From the cell containing the given text, extract its center point as [X, Y] coordinate. 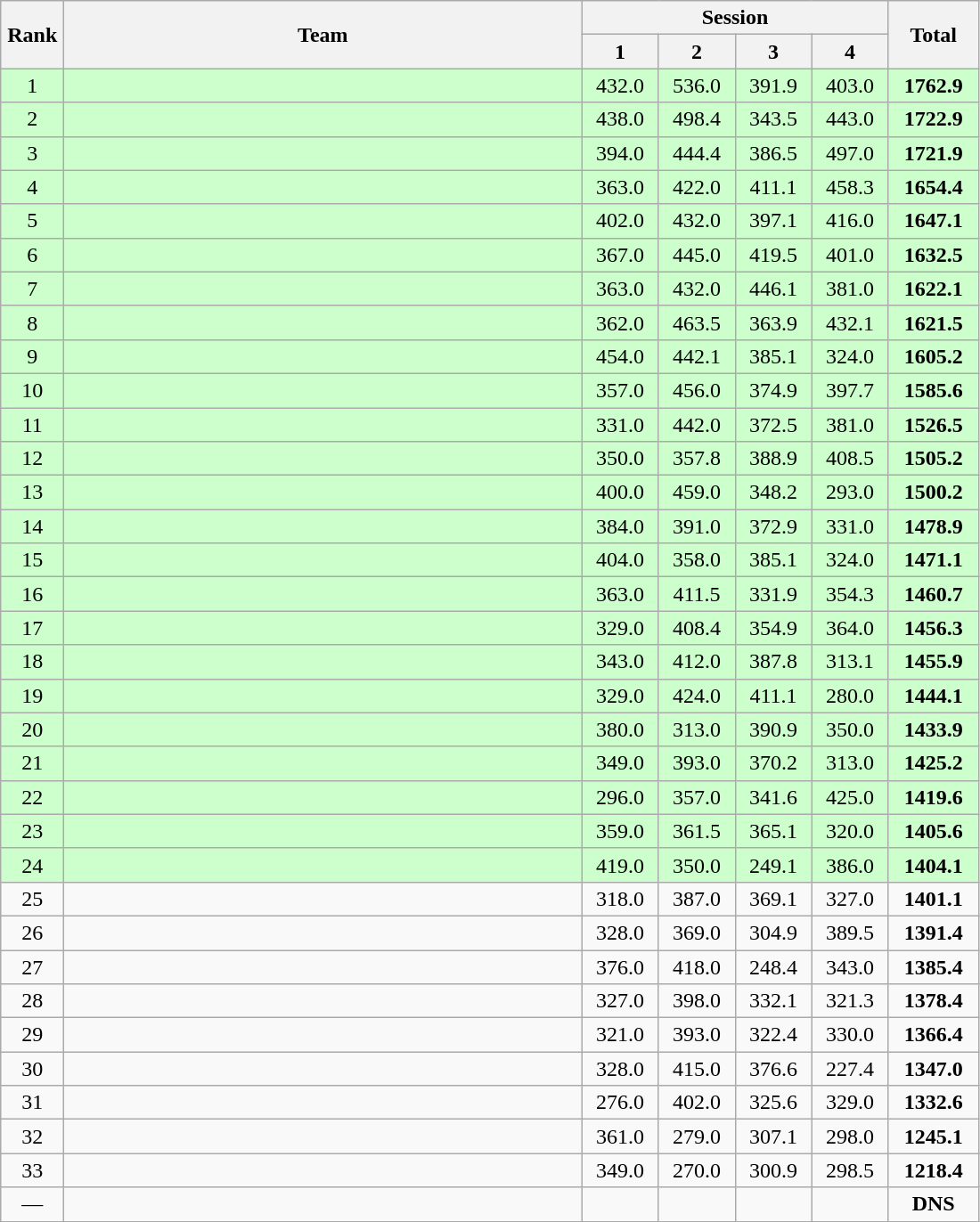
416.0 [850, 221]
11 [32, 425]
1444.1 [934, 696]
367.0 [620, 255]
Team [323, 35]
1471.1 [934, 560]
1391.4 [934, 933]
459.0 [697, 493]
1385.4 [934, 966]
419.5 [773, 255]
296.0 [620, 797]
463.5 [697, 322]
397.7 [850, 390]
536.0 [697, 86]
1366.4 [934, 1035]
357.8 [697, 459]
445.0 [697, 255]
369.0 [697, 933]
321.3 [850, 1001]
9 [32, 356]
442.0 [697, 425]
354.3 [850, 594]
384.0 [620, 526]
27 [32, 966]
365.1 [773, 831]
1245.1 [934, 1136]
1622.1 [934, 289]
354.9 [773, 628]
279.0 [697, 1136]
424.0 [697, 696]
425.0 [850, 797]
313.1 [850, 662]
394.0 [620, 153]
1378.4 [934, 1001]
412.0 [697, 662]
1433.9 [934, 729]
300.9 [773, 1170]
408.4 [697, 628]
1460.7 [934, 594]
387.8 [773, 662]
DNS [934, 1204]
1526.5 [934, 425]
369.1 [773, 899]
17 [32, 628]
1500.2 [934, 493]
1478.9 [934, 526]
442.1 [697, 356]
372.9 [773, 526]
20 [32, 729]
22 [32, 797]
24 [32, 865]
29 [32, 1035]
1332.6 [934, 1103]
359.0 [620, 831]
322.4 [773, 1035]
419.0 [620, 865]
458.3 [850, 187]
358.0 [697, 560]
1722.9 [934, 119]
304.9 [773, 933]
1605.2 [934, 356]
408.5 [850, 459]
21 [32, 763]
446.1 [773, 289]
404.0 [620, 560]
361.0 [620, 1136]
19 [32, 696]
331.9 [773, 594]
422.0 [697, 187]
298.0 [850, 1136]
386.5 [773, 153]
276.0 [620, 1103]
348.2 [773, 493]
372.5 [773, 425]
26 [32, 933]
364.0 [850, 628]
280.0 [850, 696]
415.0 [697, 1069]
325.6 [773, 1103]
418.0 [697, 966]
320.0 [850, 831]
18 [32, 662]
1456.3 [934, 628]
1401.1 [934, 899]
1425.2 [934, 763]
391.0 [697, 526]
456.0 [697, 390]
23 [32, 831]
270.0 [697, 1170]
400.0 [620, 493]
1621.5 [934, 322]
388.9 [773, 459]
25 [32, 899]
32 [32, 1136]
28 [32, 1001]
398.0 [697, 1001]
7 [32, 289]
1654.4 [934, 187]
1647.1 [934, 221]
298.5 [850, 1170]
498.4 [697, 119]
376.0 [620, 966]
387.0 [697, 899]
1218.4 [934, 1170]
444.4 [697, 153]
341.6 [773, 797]
438.0 [620, 119]
1505.2 [934, 459]
362.0 [620, 322]
8 [32, 322]
376.6 [773, 1069]
12 [32, 459]
380.0 [620, 729]
30 [32, 1069]
227.4 [850, 1069]
370.2 [773, 763]
361.5 [697, 831]
1347.0 [934, 1069]
391.9 [773, 86]
390.9 [773, 729]
386.0 [850, 865]
Session [735, 18]
249.1 [773, 865]
10 [32, 390]
411.5 [697, 594]
16 [32, 594]
Rank [32, 35]
293.0 [850, 493]
1632.5 [934, 255]
31 [32, 1103]
389.5 [850, 933]
330.0 [850, 1035]
343.5 [773, 119]
1419.6 [934, 797]
6 [32, 255]
363.9 [773, 322]
— [32, 1204]
443.0 [850, 119]
1405.6 [934, 831]
1721.9 [934, 153]
1585.6 [934, 390]
454.0 [620, 356]
432.1 [850, 322]
248.4 [773, 966]
307.1 [773, 1136]
321.0 [620, 1035]
497.0 [850, 153]
403.0 [850, 86]
397.1 [773, 221]
401.0 [850, 255]
15 [32, 560]
374.9 [773, 390]
332.1 [773, 1001]
1762.9 [934, 86]
33 [32, 1170]
14 [32, 526]
13 [32, 493]
5 [32, 221]
1404.1 [934, 865]
Total [934, 35]
1455.9 [934, 662]
318.0 [620, 899]
